Search for the cell housing the specified text and yield its (X, Y) center coordinate. 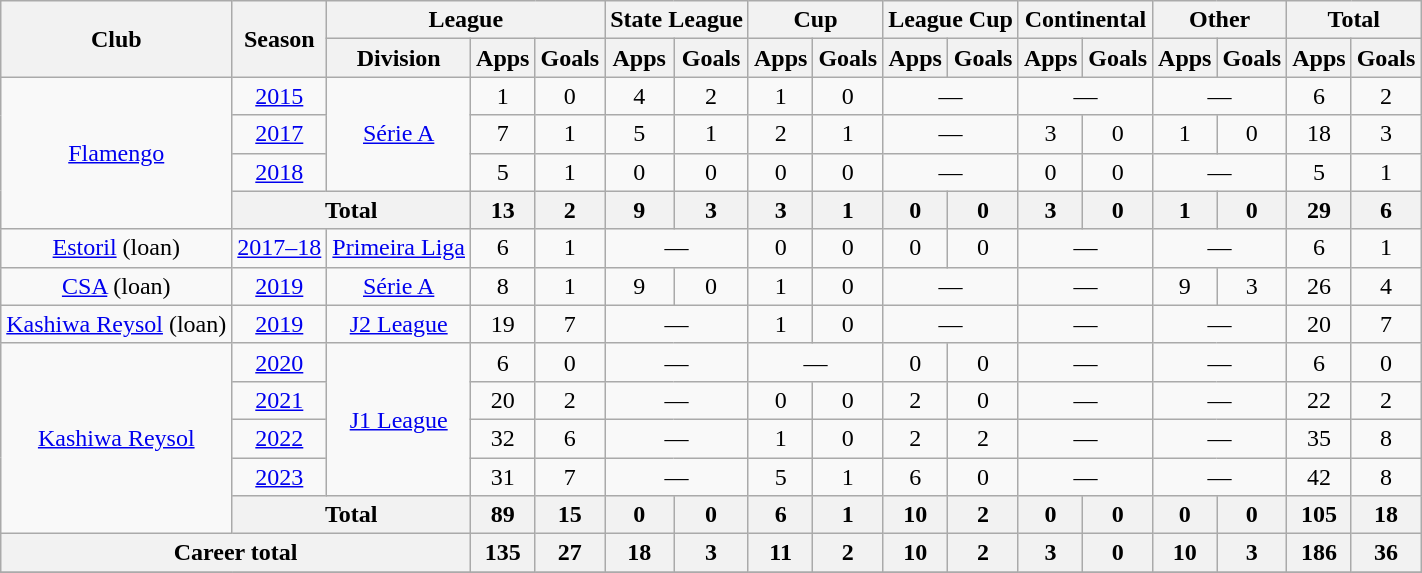
42 (1319, 477)
Division (399, 58)
29 (1319, 210)
32 (503, 438)
13 (503, 210)
Continental (1085, 20)
2021 (280, 400)
League (466, 20)
2018 (280, 172)
Club (116, 39)
2022 (280, 438)
27 (570, 553)
35 (1319, 438)
31 (503, 477)
Career total (236, 553)
Kashiwa Reysol (116, 438)
89 (503, 515)
Flamengo (116, 153)
2023 (280, 477)
Other (1220, 20)
Cup (815, 20)
2020 (280, 362)
J2 League (399, 324)
State League (677, 20)
Season (280, 39)
105 (1319, 515)
2017–18 (280, 248)
186 (1319, 553)
135 (503, 553)
League Cup (951, 20)
26 (1319, 286)
11 (780, 553)
36 (1386, 553)
CSA (loan) (116, 286)
J1 League (399, 419)
2015 (280, 96)
19 (503, 324)
Primeira Liga (399, 248)
Kashiwa Reysol (loan) (116, 324)
22 (1319, 400)
2017 (280, 134)
15 (570, 515)
Estoril (loan) (116, 248)
